Determine the (X, Y) coordinate at the center of the cell enclosing the given text.  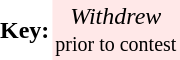
Withdrewprior to contest (116, 30)
